Output the [X, Y] coordinate of the center of the cell containing the given text.  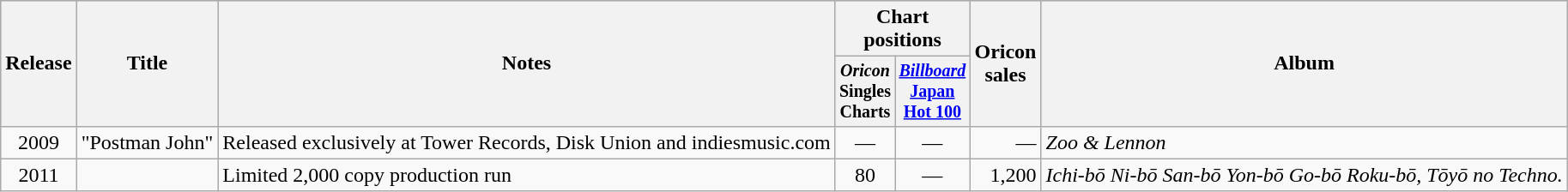
Billboard Japan Hot 100 [932, 91]
1,200 [1006, 175]
Zoo & Lennon [1305, 142]
Release [39, 63]
80 [865, 175]
Title [148, 63]
Limited 2,000 copy production run [527, 175]
Ichi-bō Ni-bō San-bō Yon-bō Go-bō Roku-bō, Tōyō no Techno. [1305, 175]
Released exclusively at Tower Records, Disk Union and indiesmusic.com [527, 142]
Oricon Singles Charts [865, 91]
2011 [39, 175]
"Postman John" [148, 142]
Oriconsales [1006, 63]
Chart positions [903, 29]
Album [1305, 63]
2009 [39, 142]
Notes [527, 63]
